Identify which cell holds the provided text, then report its [X, Y] central coordinate. 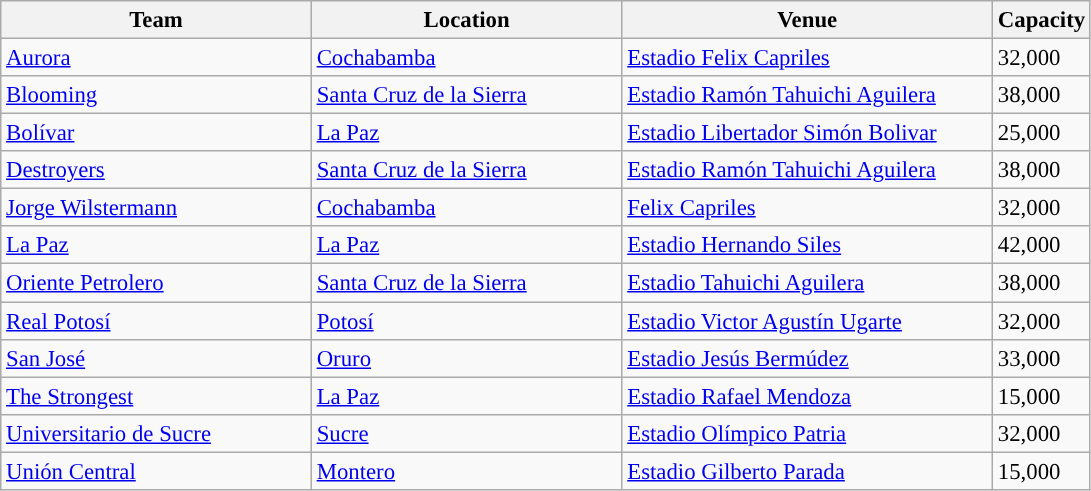
Estadio Felix Capriles [808, 58]
Estadio Libertador Simón Bolivar [808, 133]
San José [156, 358]
Team [156, 20]
Sucre [466, 433]
Destroyers [156, 170]
The Strongest [156, 396]
Potosí [466, 321]
Blooming [156, 95]
Universitario de Sucre [156, 433]
Estadio Olímpico Patria [808, 433]
Location [466, 20]
42,000 [1042, 245]
Estadio Tahuichi Aguilera [808, 283]
Venue [808, 20]
Felix Capriles [808, 208]
Estadio Rafael Mendoza [808, 396]
Bolívar [156, 133]
Real Potosí [156, 321]
Aurora [156, 58]
Jorge Wilstermann [156, 208]
Oriente Petrolero [156, 283]
25,000 [1042, 133]
Estadio Jesús Bermúdez [808, 358]
Capacity [1042, 20]
Oruro [466, 358]
Montero [466, 471]
Estadio Gilberto Parada [808, 471]
Unión Central [156, 471]
Estadio Hernando Siles [808, 245]
33,000 [1042, 358]
Estadio Victor Agustín Ugarte [808, 321]
